Return the [X, Y] coordinate for the center point of the cell that contains the specified text.  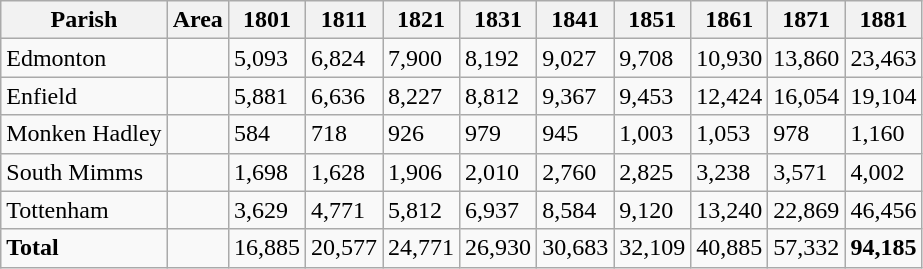
30,683 [576, 248]
1831 [498, 20]
6,636 [344, 96]
1821 [420, 20]
1811 [344, 20]
1871 [806, 20]
3,571 [806, 172]
5,881 [266, 96]
16,054 [806, 96]
24,771 [420, 248]
8,227 [420, 96]
718 [344, 134]
978 [806, 134]
9,453 [652, 96]
4,771 [344, 210]
945 [576, 134]
13,240 [730, 210]
584 [266, 134]
32,109 [652, 248]
8,812 [498, 96]
1,698 [266, 172]
1,003 [652, 134]
8,192 [498, 58]
46,456 [884, 210]
57,332 [806, 248]
6,824 [344, 58]
1,160 [884, 134]
3,629 [266, 210]
2,010 [498, 172]
9,027 [576, 58]
1801 [266, 20]
10,930 [730, 58]
94,185 [884, 248]
16,885 [266, 248]
926 [420, 134]
9,120 [652, 210]
Parish [84, 20]
9,367 [576, 96]
3,238 [730, 172]
5,093 [266, 58]
1,053 [730, 134]
Tottenham [84, 210]
1881 [884, 20]
5,812 [420, 210]
979 [498, 134]
2,825 [652, 172]
Total [84, 248]
8,584 [576, 210]
22,869 [806, 210]
19,104 [884, 96]
Monken Hadley [84, 134]
1841 [576, 20]
7,900 [420, 58]
1,628 [344, 172]
Edmonton [84, 58]
1861 [730, 20]
20,577 [344, 248]
4,002 [884, 172]
2,760 [576, 172]
South Mimms [84, 172]
12,424 [730, 96]
1,906 [420, 172]
9,708 [652, 58]
Area [198, 20]
6,937 [498, 210]
1851 [652, 20]
13,860 [806, 58]
23,463 [884, 58]
Enfield [84, 96]
26,930 [498, 248]
40,885 [730, 248]
